Return the [x, y] coordinate for the center point of the cell that contains the specified text.  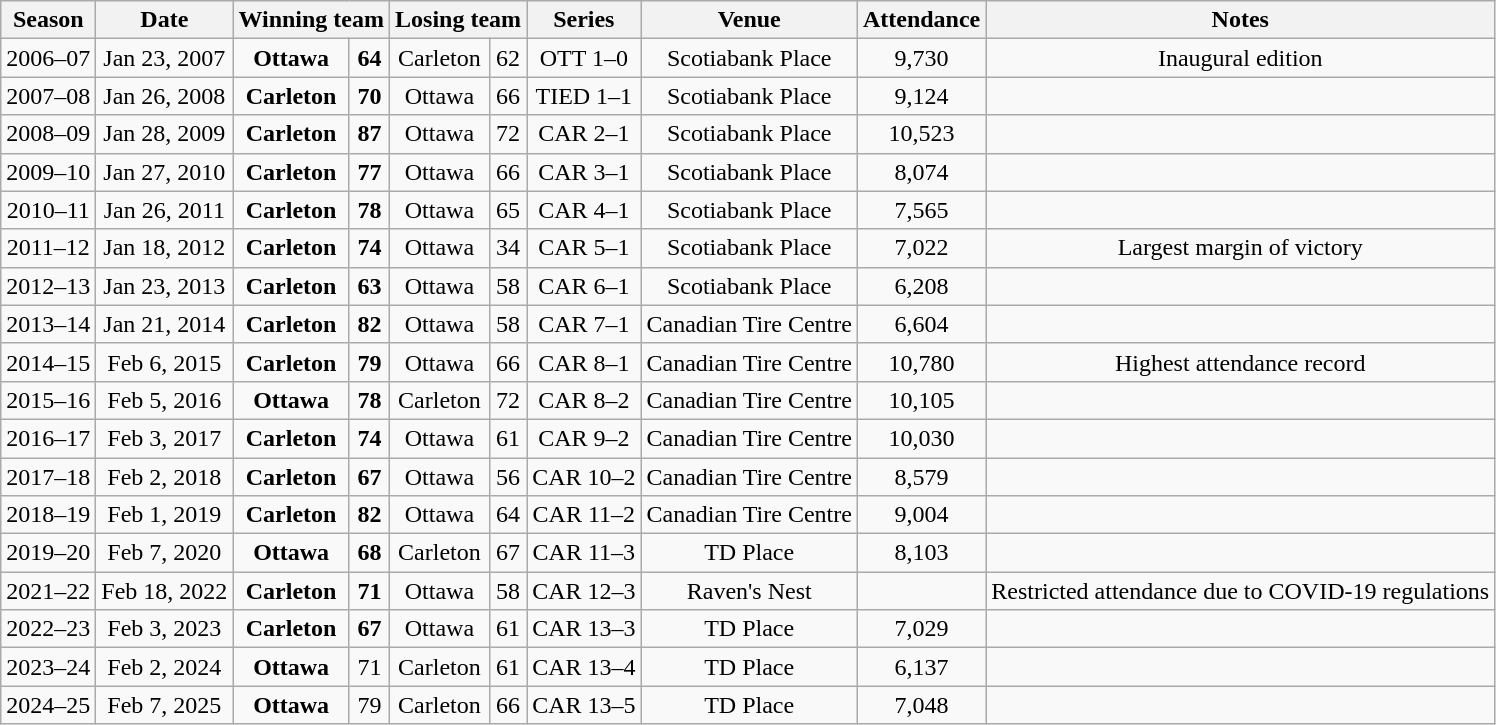
7,048 [921, 705]
Jan 27, 2010 [164, 172]
6,604 [921, 324]
CAR 13–5 [584, 705]
Feb 3, 2017 [164, 438]
34 [508, 248]
Jan 21, 2014 [164, 324]
CAR 6–1 [584, 286]
2014–15 [48, 362]
2010–11 [48, 210]
9,124 [921, 96]
Jan 26, 2008 [164, 96]
Restricted attendance due to COVID-19 regulations [1240, 591]
TIED 1–1 [584, 96]
Losing team [458, 20]
Jan 23, 2007 [164, 58]
6,208 [921, 286]
Feb 5, 2016 [164, 400]
Feb 7, 2025 [164, 705]
10,780 [921, 362]
2023–24 [48, 667]
70 [369, 96]
2006–07 [48, 58]
Largest margin of victory [1240, 248]
62 [508, 58]
CAR 12–3 [584, 591]
6,137 [921, 667]
7,022 [921, 248]
2011–12 [48, 248]
2008–09 [48, 134]
Feb 18, 2022 [164, 591]
Series [584, 20]
CAR 8–1 [584, 362]
2018–19 [48, 515]
CAR 2–1 [584, 134]
Feb 3, 2023 [164, 629]
CAR 11–2 [584, 515]
63 [369, 286]
Winning team [312, 20]
CAR 5–1 [584, 248]
2019–20 [48, 553]
CAR 13–4 [584, 667]
OTT 1–0 [584, 58]
Date [164, 20]
2022–23 [48, 629]
2015–16 [48, 400]
CAR 3–1 [584, 172]
77 [369, 172]
Venue [749, 20]
Feb 7, 2020 [164, 553]
Attendance [921, 20]
Jan 26, 2011 [164, 210]
CAR 11–3 [584, 553]
8,074 [921, 172]
2024–25 [48, 705]
2007–08 [48, 96]
Inaugural edition [1240, 58]
Jan 18, 2012 [164, 248]
9,004 [921, 515]
Feb 6, 2015 [164, 362]
10,523 [921, 134]
CAR 7–1 [584, 324]
2012–13 [48, 286]
CAR 4–1 [584, 210]
2016–17 [48, 438]
8,579 [921, 477]
Season [48, 20]
2013–14 [48, 324]
Notes [1240, 20]
87 [369, 134]
10,105 [921, 400]
Raven's Nest [749, 591]
Jan 23, 2013 [164, 286]
Highest attendance record [1240, 362]
Feb 1, 2019 [164, 515]
56 [508, 477]
2021–22 [48, 591]
CAR 10–2 [584, 477]
CAR 8–2 [584, 400]
68 [369, 553]
Feb 2, 2024 [164, 667]
8,103 [921, 553]
Jan 28, 2009 [164, 134]
CAR 9–2 [584, 438]
CAR 13–3 [584, 629]
7,029 [921, 629]
10,030 [921, 438]
2017–18 [48, 477]
7,565 [921, 210]
2009–10 [48, 172]
65 [508, 210]
Feb 2, 2018 [164, 477]
9,730 [921, 58]
